Scan for the cell matching the given text and deliver its [X, Y] coordinate at center. 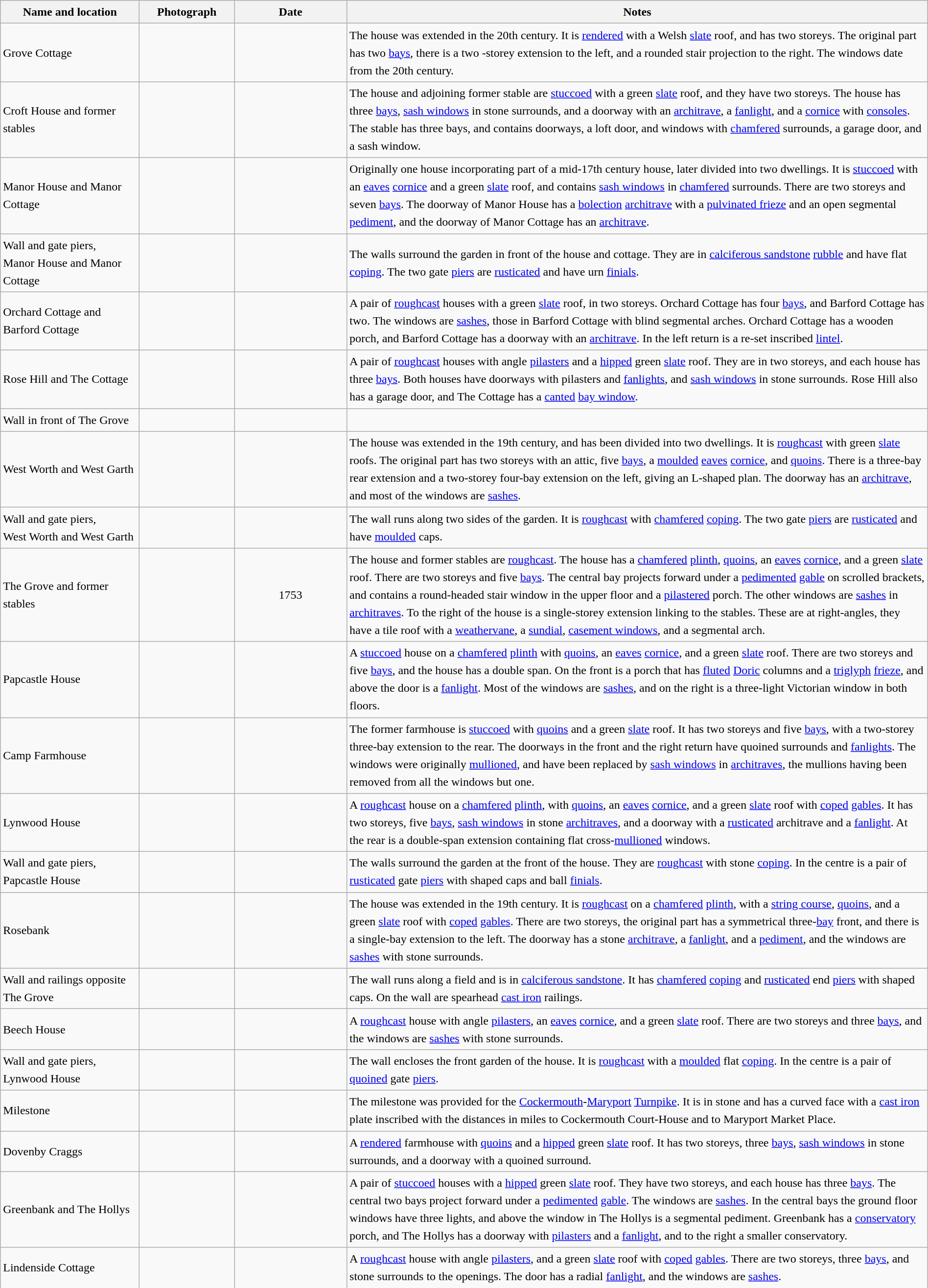
Wall in front of The Grove [70, 420]
Camp Farmhouse [70, 756]
1753 [291, 594]
Papcastle House [70, 679]
Wall and gate piers,West Worth and West Garth [70, 528]
Rose Hill and The Cottage [70, 379]
Notes [637, 12]
The wall encloses the front garden of the house. It is roughcast with a moulded flat coping. In the centre is a pair of quoined gate piers. [637, 1070]
Lindenside Cottage [70, 1268]
Photograph [187, 12]
Wall and gate piers, Lynwood House [70, 1070]
Date [291, 12]
Dovenby Craggs [70, 1151]
Name and location [70, 12]
Beech House [70, 1029]
Rosebank [70, 930]
The Grove and former stables [70, 594]
Grove Cottage [70, 53]
Greenbank and The Hollys [70, 1209]
Lynwood House [70, 822]
Manor House and Manor Cottage [70, 196]
The wall runs along two sides of the garden. It is roughcast with chamfered coping. The two gate piers are rusticated and have moulded caps. [637, 528]
Milestone [70, 1110]
Wall and gate piers,Manor House and Manor Cottage [70, 262]
Croft House and former stables [70, 119]
Wall and railings opposite The Grove [70, 989]
West Worth and West Garth [70, 469]
Wall and gate piers, Papcastle House [70, 872]
Orchard Cottage and Barford Cottage [70, 321]
